Pinpoint the cell where the given text exists, returning its [x, y] midpoint coordinate. 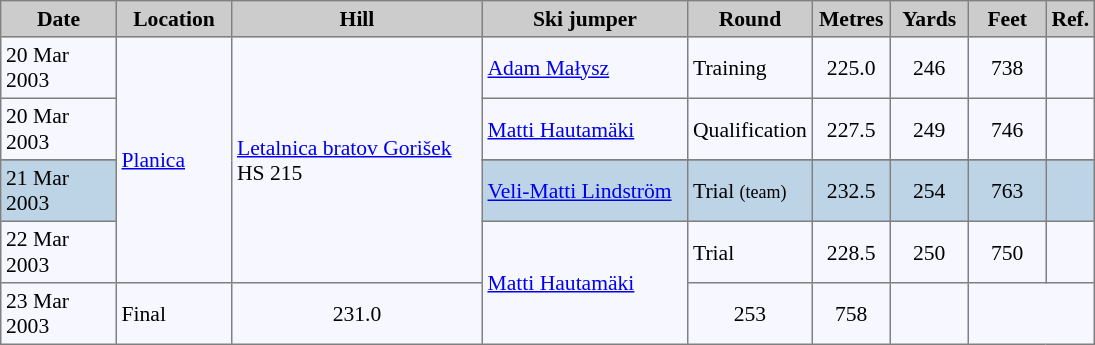
Date [59, 19]
253 [750, 314]
225.0 [851, 68]
Adam Małysz [585, 68]
Yards [929, 19]
Round [750, 19]
22 Mar 2003 [59, 252]
21 Mar 2003 [59, 191]
763 [1007, 191]
250 [929, 252]
738 [1007, 68]
758 [851, 314]
254 [929, 191]
746 [1007, 129]
Trial [750, 252]
228.5 [851, 252]
232.5 [851, 191]
Hill [357, 19]
Training [750, 68]
246 [929, 68]
Feet [1007, 19]
Location [174, 19]
Veli-Matti Lindström [585, 191]
Ref. [1070, 19]
750 [1007, 252]
Final [174, 314]
Ski jumper [585, 19]
227.5 [851, 129]
23 Mar 2003 [59, 314]
Metres [851, 19]
Qualification [750, 129]
Trial (team) [750, 191]
Planica [174, 160]
249 [929, 129]
Letalnica bratov Gorišek HS 215 [357, 160]
231.0 [357, 314]
